Scan for the cell matching the given text and deliver its [X, Y] coordinate at center. 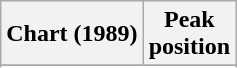
Peakposition [189, 34]
Chart (1989) [72, 34]
